Search for the cell housing the specified text and yield its (X, Y) center coordinate. 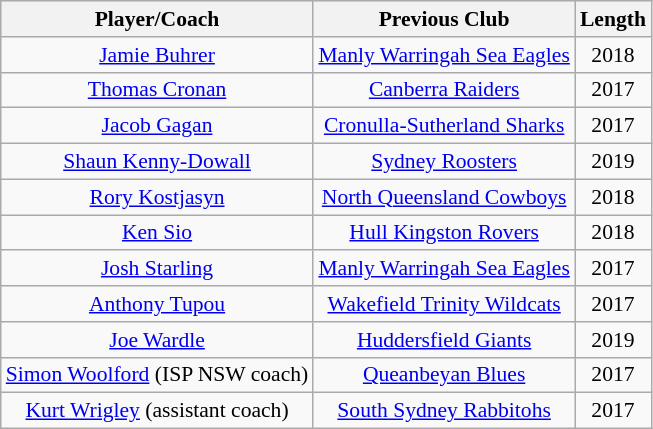
Kurt Wrigley (assistant coach) (158, 411)
Joe Wardle (158, 340)
Anthony Tupou (158, 304)
Huddersfield Giants (444, 340)
Length (613, 19)
Thomas Cronan (158, 90)
Simon Woolford (ISP NSW coach) (158, 375)
Previous Club (444, 19)
Hull Kingston Rovers (444, 233)
Canberra Raiders (444, 90)
North Queensland Cowboys (444, 197)
Jacob Gagan (158, 126)
Cronulla-Sutherland Sharks (444, 126)
Jamie Buhrer (158, 55)
Sydney Roosters (444, 162)
Wakefield Trinity Wildcats (444, 304)
South Sydney Rabbitohs (444, 411)
Rory Kostjasyn (158, 197)
Queanbeyan Blues (444, 375)
Player/Coach (158, 19)
Shaun Kenny-Dowall (158, 162)
Josh Starling (158, 269)
Ken Sio (158, 233)
